Return [x, y] of the center of cell containing provided text 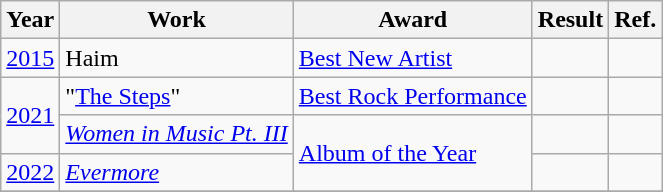
Year [30, 20]
2015 [30, 58]
Evermore [176, 172]
Award [412, 20]
2021 [30, 115]
Best Rock Performance [412, 96]
Result [570, 20]
Ref. [636, 20]
Work [176, 20]
2022 [30, 172]
Women in Music Pt. III [176, 134]
"The Steps" [176, 96]
Album of the Year [412, 153]
Haim [176, 58]
Best New Artist [412, 58]
